Search for the cell housing the specified text and yield its [x, y] center coordinate. 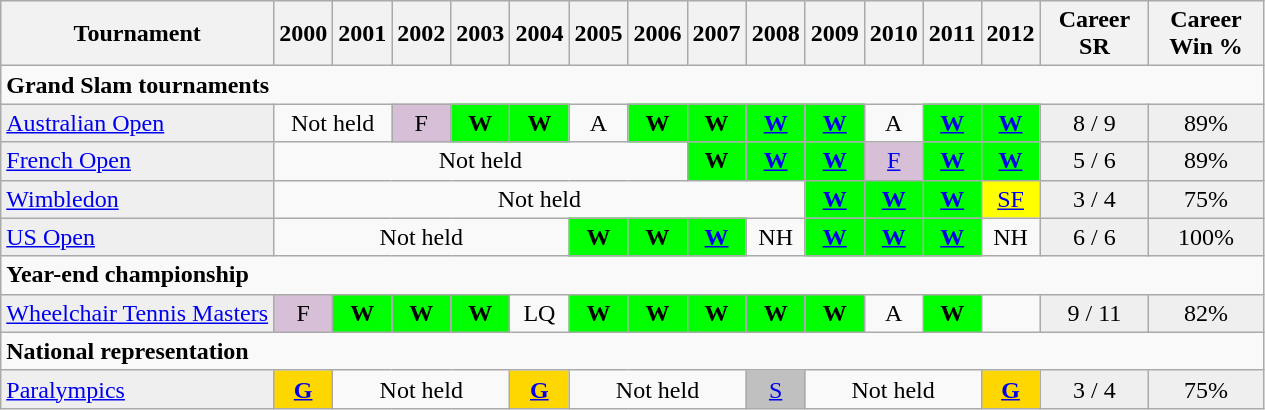
2005 [598, 34]
2000 [304, 34]
82% [1206, 313]
2003 [480, 34]
Tournament [138, 34]
2008 [776, 34]
SF [1010, 199]
100% [1206, 237]
5 / 6 [1094, 161]
2007 [716, 34]
National representation [632, 351]
S [776, 389]
2002 [422, 34]
Australian Open [138, 123]
US Open [138, 237]
2004 [540, 34]
8 / 9 [1094, 123]
Grand Slam tournaments [632, 85]
LQ [540, 313]
Year-end championship [632, 275]
2010 [894, 34]
Career Win % [1206, 34]
2009 [834, 34]
2006 [658, 34]
6 / 6 [1094, 237]
French Open [138, 161]
Wimbledon [138, 199]
Wheelchair Tennis Masters [138, 313]
2001 [362, 34]
9 / 11 [1094, 313]
2012 [1010, 34]
Career SR [1094, 34]
2011 [952, 34]
Paralympics [138, 389]
